Capture the cell that displays the provided text and extract its [x, y] central coordinate. 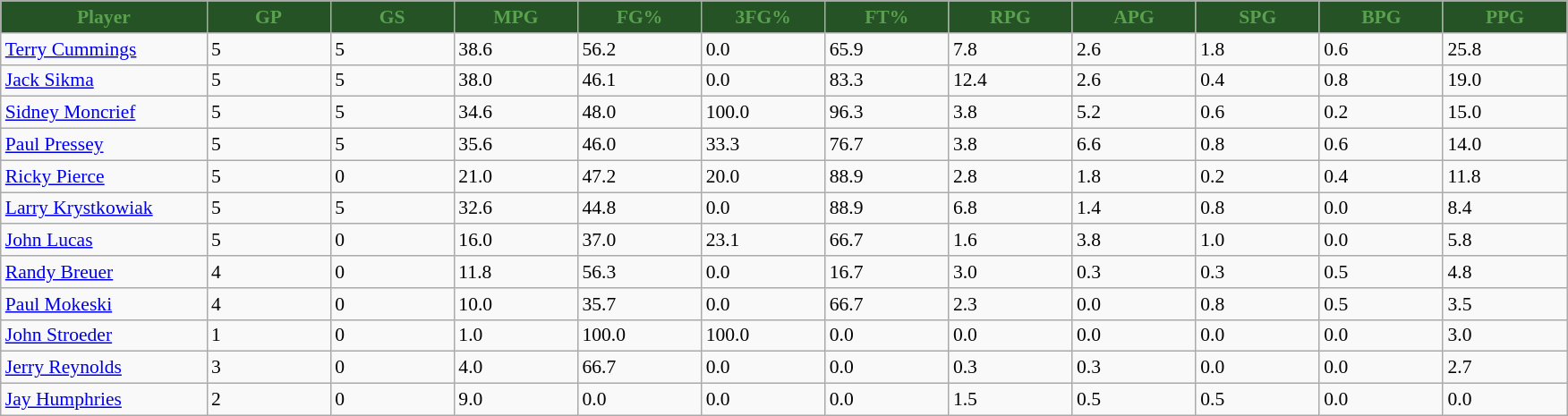
56.2 [639, 49]
GS [392, 17]
47.2 [639, 176]
3FG% [763, 17]
34.6 [516, 113]
48.0 [639, 113]
BPG [1381, 17]
Randy Breuer [104, 272]
6.8 [1010, 208]
46.0 [639, 145]
Paul Mokeski [104, 304]
7.8 [1010, 49]
9.0 [516, 400]
38.0 [516, 81]
APG [1134, 17]
2.8 [1010, 176]
1 [268, 335]
21.0 [516, 176]
2.3 [1010, 304]
2 [268, 400]
16.0 [516, 241]
12.4 [1010, 81]
16.7 [887, 272]
1.5 [1010, 400]
38.6 [516, 49]
56.3 [639, 272]
Sidney Moncrief [104, 113]
1.6 [1010, 241]
Jerry Reynolds [104, 368]
GP [268, 17]
1.4 [1134, 208]
Player [104, 17]
8.4 [1504, 208]
35.6 [516, 145]
6.6 [1134, 145]
John Stroeder [104, 335]
20.0 [763, 176]
MPG [516, 17]
Larry Krystkowiak [104, 208]
FT% [887, 17]
35.7 [639, 304]
Jay Humphries [104, 400]
2.7 [1504, 368]
83.3 [887, 81]
65.9 [887, 49]
96.3 [887, 113]
4.0 [516, 368]
PPG [1504, 17]
10.0 [516, 304]
76.7 [887, 145]
FG% [639, 17]
Paul Pressey [104, 145]
15.0 [1504, 113]
SPG [1257, 17]
Ricky Pierce [104, 176]
5.2 [1134, 113]
4.8 [1504, 272]
3.5 [1504, 304]
46.1 [639, 81]
3 [268, 368]
5.8 [1504, 241]
RPG [1010, 17]
19.0 [1504, 81]
44.8 [639, 208]
25.8 [1504, 49]
Terry Cummings [104, 49]
32.6 [516, 208]
23.1 [763, 241]
14.0 [1504, 145]
33.3 [763, 145]
37.0 [639, 241]
John Lucas [104, 241]
Jack Sikma [104, 81]
